Return [x, y] of the center of cell containing provided text 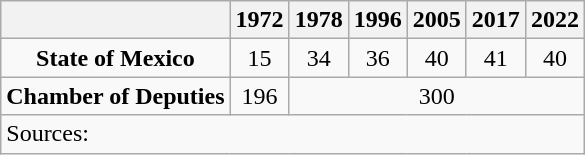
36 [378, 58]
2017 [496, 20]
1996 [378, 20]
Chamber of Deputies [116, 96]
Sources: [293, 134]
15 [260, 58]
34 [318, 58]
2022 [554, 20]
300 [436, 96]
State of Mexico [116, 58]
1972 [260, 20]
41 [496, 58]
2005 [436, 20]
1978 [318, 20]
196 [260, 96]
